Locate the cell with the specified text and output its (x, y) center coordinate. 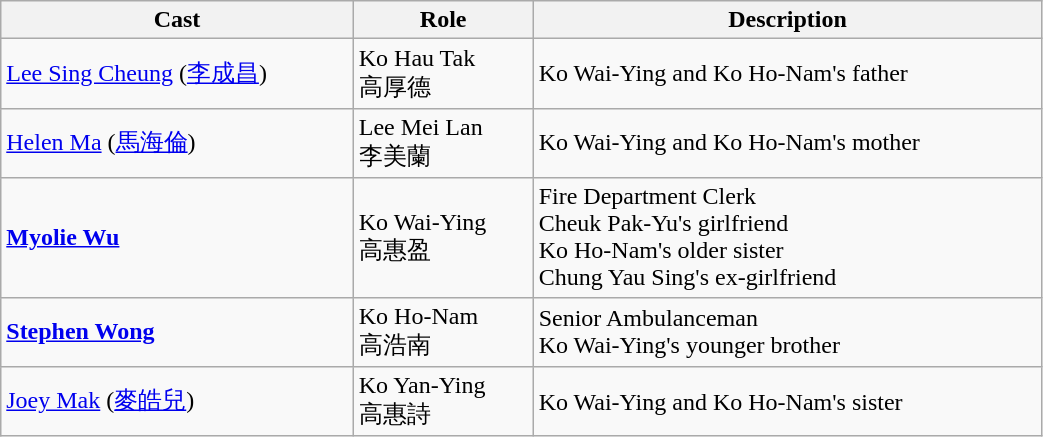
Description (788, 20)
Myolie Wu (177, 238)
Fire Department Clerk Cheuk Pak-Yu's girlfriend Ko Ho-Nam's older sister Chung Yau Sing's ex-girlfriend (788, 238)
Lee Sing Cheung (李成昌) (177, 74)
Cast (177, 20)
Senior Ambulanceman Ko Wai-Ying's younger brother (788, 332)
Stephen Wong (177, 332)
Ko Hau Tak 高厚德 (443, 74)
Ko Wai-Ying and Ko Ho-Nam's father (788, 74)
Ko Wai-Ying and Ko Ho-Nam's mother (788, 143)
Joey Mak (麥皓兒) (177, 402)
Ko Yan-Ying 高惠詩 (443, 402)
Role (443, 20)
Helen Ma (馬海倫) (177, 143)
Ko Ho-Nam 高浩南 (443, 332)
Lee Mei Lan 李美蘭 (443, 143)
Ko Wai-Ying and Ko Ho-Nam's sister (788, 402)
Ko Wai-Ying 高惠盈 (443, 238)
